From the cell containing the given text, extract its center point as (X, Y) coordinate. 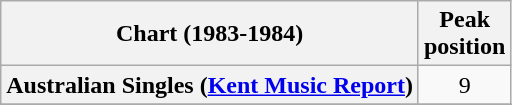
Chart (1983-1984) (210, 34)
Peakposition (464, 34)
Australian Singles (Kent Music Report) (210, 85)
9 (464, 85)
